Capture the cell that displays the provided text and extract its [x, y] central coordinate. 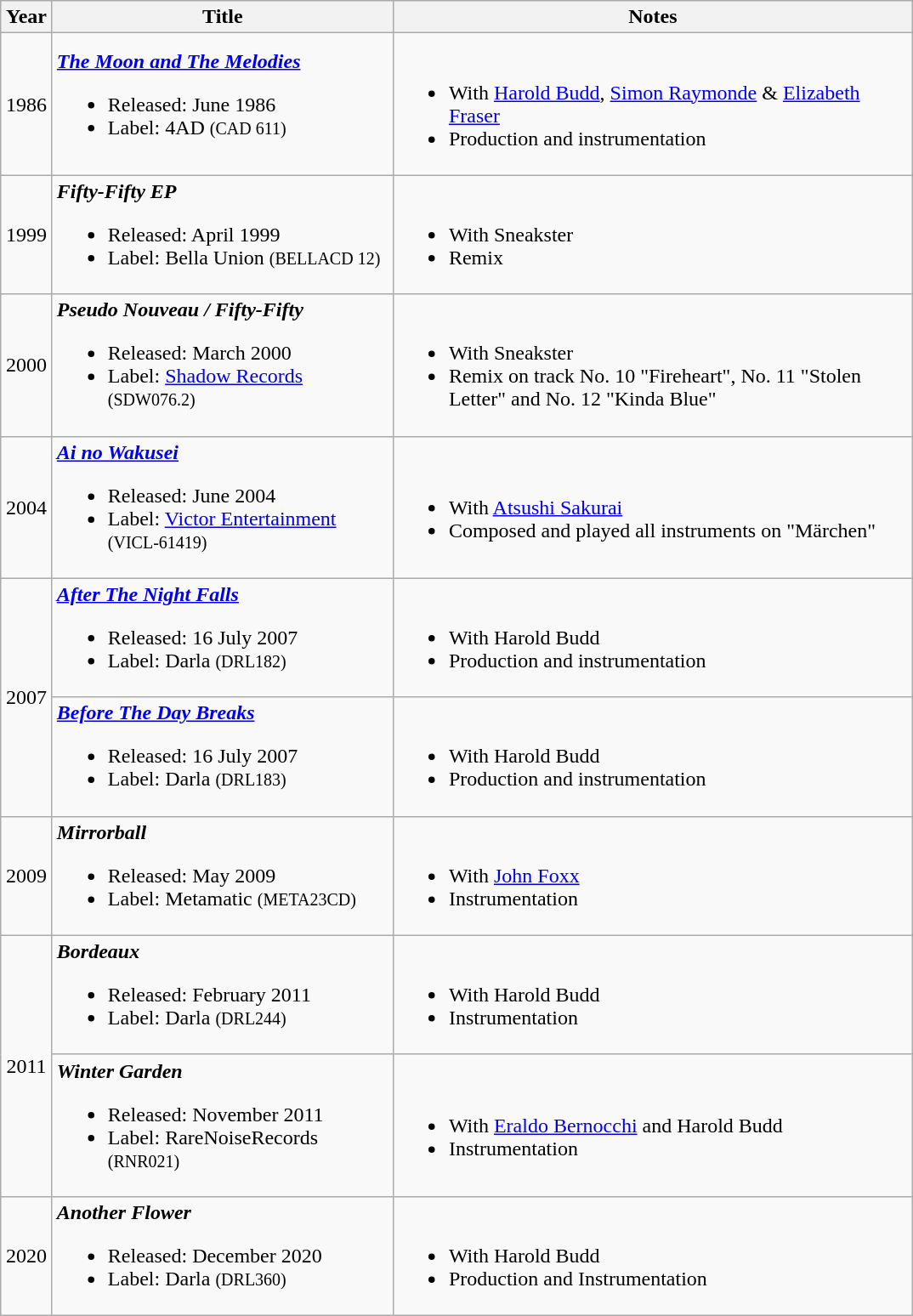
With SneaksterRemix [653, 235]
Ai no WakuseiReleased: June 2004Label: Victor Entertainment (VICL-61419) [223, 507]
With Atsushi SakuraiComposed and played all instruments on "Märchen" [653, 507]
MirrorballReleased: May 2009Label: Metamatic (META23CD) [223, 876]
The Moon and The MelodiesReleased: June 1986Label: 4AD (CAD 611) [223, 104]
Before The Day BreaksReleased: 16 July 2007Label: Darla (DRL183) [223, 757]
2004 [27, 507]
2007 [27, 697]
Title [223, 17]
2020 [27, 1256]
Pseudo Nouveau / Fifty-FiftyReleased: March 2000Label: Shadow Records (SDW076.2) [223, 366]
With Harold BuddInstrumentation [653, 995]
With Harold BuddProduction and Instrumentation [653, 1256]
After The Night FallsReleased: 16 July 2007Label: Darla (DRL182) [223, 638]
2011 [27, 1066]
Fifty-Fifty EPReleased: April 1999Label: Bella Union (BELLACD 12) [223, 235]
Another FlowerReleased: December 2020Label: Darla (DRL360) [223, 1256]
Year [27, 17]
BordeauxReleased: February 2011Label: Darla (DRL244) [223, 995]
With Eraldo Bernocchi and Harold BuddInstrumentation [653, 1126]
2009 [27, 876]
1999 [27, 235]
With John FoxxInstrumentation [653, 876]
With Harold Budd, Simon Raymonde & Elizabeth FraserProduction and instrumentation [653, 104]
1986 [27, 104]
Winter GardenReleased: November 2011Label: RareNoiseRecords (RNR021) [223, 1126]
With SneaksterRemix on track No. 10 "Fireheart", No. 11 "Stolen Letter" and No. 12 "Kinda Blue" [653, 366]
Notes [653, 17]
2000 [27, 366]
